Locate the cell with the specified text and output its [X, Y] center coordinate. 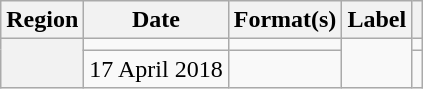
Label [377, 20]
17 April 2018 [156, 69]
Region [42, 20]
Date [156, 20]
Format(s) [285, 20]
